From the cell containing the given text, extract its center point as [X, Y] coordinate. 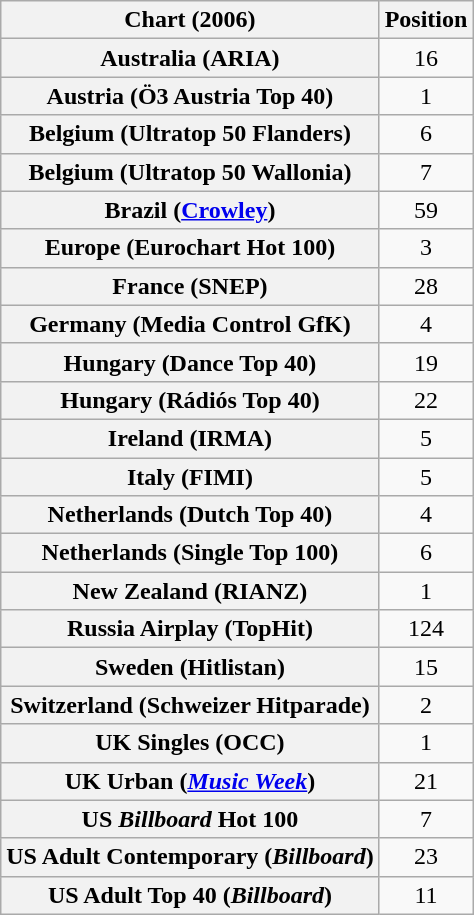
Russia Airplay (TopHit) [190, 629]
Australia (ARIA) [190, 58]
16 [426, 58]
3 [426, 248]
UK Singles (OCC) [190, 743]
28 [426, 286]
59 [426, 210]
124 [426, 629]
US Adult Contemporary (Billboard) [190, 857]
Belgium (Ultratop 50 Wallonia) [190, 172]
23 [426, 857]
Ireland (IRMA) [190, 438]
Italy (FIMI) [190, 477]
Hungary (Rádiós Top 40) [190, 400]
Netherlands (Single Top 100) [190, 553]
21 [426, 781]
Germany (Media Control GfK) [190, 324]
UK Urban (Music Week) [190, 781]
Austria (Ö3 Austria Top 40) [190, 96]
Sweden (Hitlistan) [190, 667]
Netherlands (Dutch Top 40) [190, 515]
15 [426, 667]
Chart (2006) [190, 20]
US Billboard Hot 100 [190, 819]
11 [426, 895]
Switzerland (Schweizer Hitparade) [190, 705]
France (SNEP) [190, 286]
Hungary (Dance Top 40) [190, 362]
New Zealand (RIANZ) [190, 591]
2 [426, 705]
Position [426, 20]
US Adult Top 40 (Billboard) [190, 895]
22 [426, 400]
Belgium (Ultratop 50 Flanders) [190, 134]
Europe (Eurochart Hot 100) [190, 248]
Brazil (Crowley) [190, 210]
19 [426, 362]
